From the cell containing the given text, extract its center point as (X, Y) coordinate. 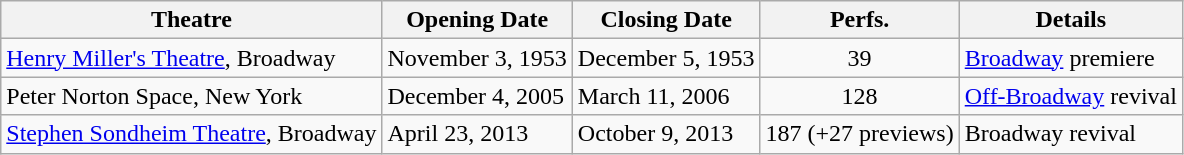
March 11, 2006 (666, 96)
Stephen Sondheim Theatre, Broadway (192, 134)
Broadway revival (1070, 134)
128 (860, 96)
November 3, 1953 (477, 58)
April 23, 2013 (477, 134)
Opening Date (477, 20)
Theatre (192, 20)
December 4, 2005 (477, 96)
Off-Broadway revival (1070, 96)
187 (+27 previews) (860, 134)
Broadway premiere (1070, 58)
Peter Norton Space, New York (192, 96)
Details (1070, 20)
Henry Miller's Theatre, Broadway (192, 58)
October 9, 2013 (666, 134)
December 5, 1953 (666, 58)
Perfs. (860, 20)
Closing Date (666, 20)
39 (860, 58)
